Determine the [x, y] coordinate at the center of the cell enclosing the given text.  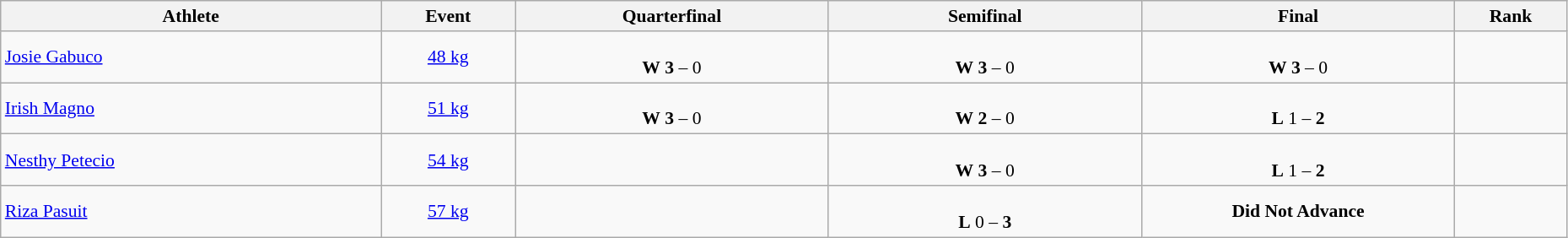
Semifinal [985, 16]
Nesthy Petecio [191, 160]
Did Not Advance [1297, 211]
Quarterfinal [671, 16]
Josie Gabuco [191, 57]
Rank [1511, 16]
Riza Pasuit [191, 211]
54 kg [449, 160]
48 kg [449, 57]
W 2 – 0 [985, 108]
Final [1297, 16]
Irish Magno [191, 108]
57 kg [449, 211]
Athlete [191, 16]
51 kg [449, 108]
Event [449, 16]
L 0 – 3 [985, 211]
